Return the (X, Y) coordinate for the center point of the cell that contains the specified text.  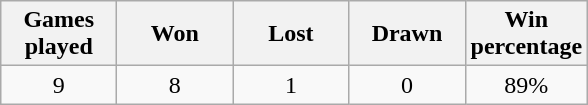
1 (291, 85)
Won (175, 34)
Games played (59, 34)
Lost (291, 34)
8 (175, 85)
Win percentage (526, 34)
89% (526, 85)
9 (59, 85)
Drawn (407, 34)
0 (407, 85)
